Pinpoint the cell where the given text exists, returning its (X, Y) midpoint coordinate. 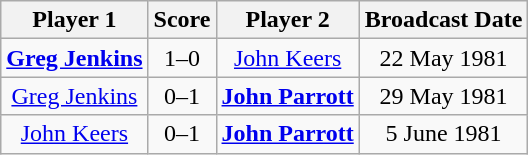
29 May 1981 (444, 96)
Player 2 (288, 20)
Player 1 (74, 20)
1–0 (182, 58)
Score (182, 20)
22 May 1981 (444, 58)
5 June 1981 (444, 134)
Broadcast Date (444, 20)
